Detect which cell encompasses the target text, then output its (X, Y) center coordinate. 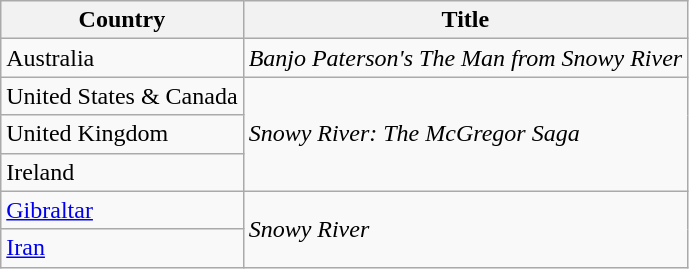
Ireland (122, 172)
Snowy River (466, 229)
Gibraltar (122, 210)
Banjo Paterson's The Man from Snowy River (466, 58)
United Kingdom (122, 134)
Iran (122, 248)
Title (466, 20)
Country (122, 20)
Snowy River: The McGregor Saga (466, 134)
Australia (122, 58)
United States & Canada (122, 96)
